Locate the cell with the specified text and output its (X, Y) center coordinate. 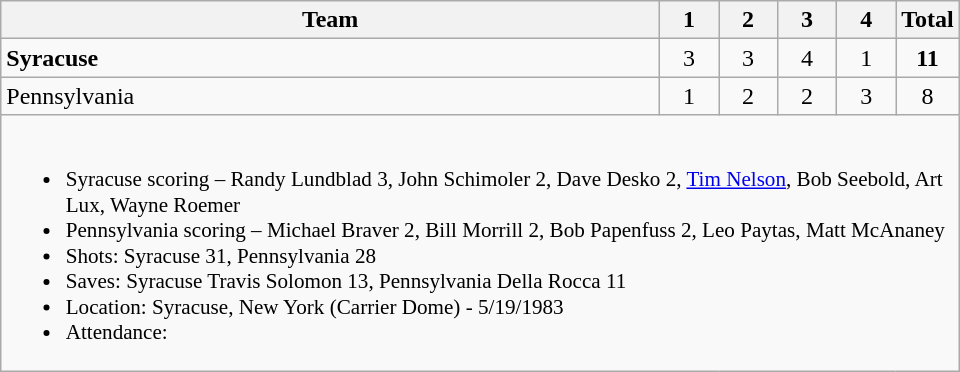
Total (928, 20)
8 (928, 96)
Team (330, 20)
Pennsylvania (330, 96)
Syracuse (330, 58)
11 (928, 58)
